For the text-containing cell, return its midpoint in (X, Y) coordinate format. 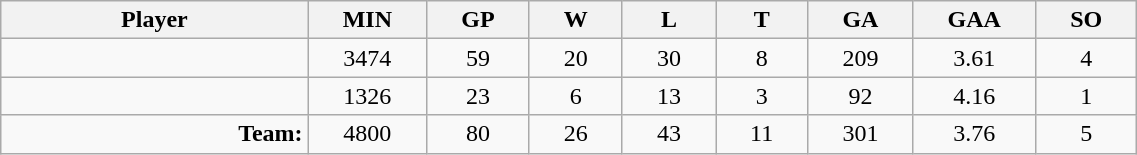
30 (668, 58)
23 (478, 96)
11 (762, 134)
8 (762, 58)
301 (860, 134)
1 (1086, 96)
W (576, 20)
T (762, 20)
80 (478, 134)
26 (576, 134)
MIN (368, 20)
3 (762, 96)
L (668, 20)
GA (860, 20)
209 (860, 58)
1326 (368, 96)
4 (1086, 58)
59 (478, 58)
4800 (368, 134)
20 (576, 58)
Player (154, 20)
13 (668, 96)
3.76 (974, 134)
3474 (368, 58)
43 (668, 134)
5 (1086, 134)
SO (1086, 20)
4.16 (974, 96)
Team: (154, 134)
3.61 (974, 58)
6 (576, 96)
GAA (974, 20)
92 (860, 96)
GP (478, 20)
